Pinpoint the cell where the given text exists, returning its (x, y) midpoint coordinate. 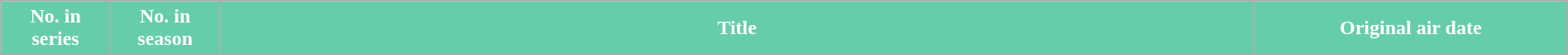
Title (737, 28)
No. inseason (165, 28)
No. inseries (56, 28)
Original air date (1411, 28)
